Identify which cell holds the provided text, then report its (X, Y) central coordinate. 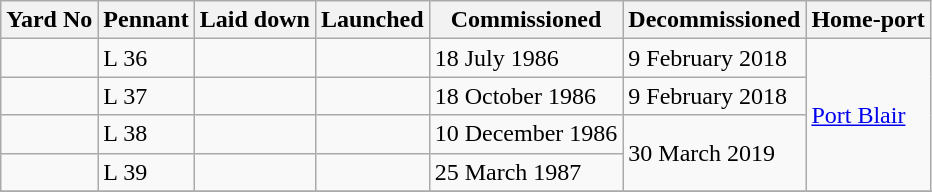
Decommissioned (714, 20)
Launched (372, 20)
10 December 1986 (526, 134)
Yard No (50, 20)
25 March 1987 (526, 172)
30 March 2019 (714, 153)
L 38 (146, 134)
Pennant (146, 20)
L 39 (146, 172)
18 July 1986 (526, 58)
18 October 1986 (526, 96)
Home-port (868, 20)
L 37 (146, 96)
Laid down (254, 20)
Port Blair (868, 115)
L 36 (146, 58)
Commissioned (526, 20)
